Pinpoint the cell where the given text exists, returning its (x, y) midpoint coordinate. 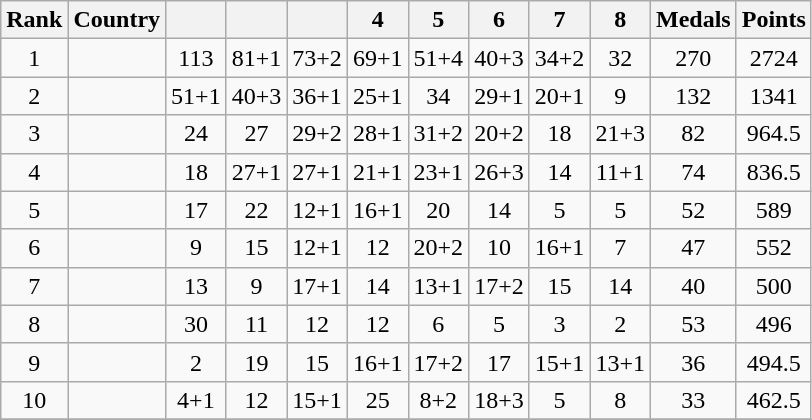
31+2 (438, 134)
29+2 (318, 134)
836.5 (774, 172)
25+1 (378, 96)
25 (378, 400)
51+4 (438, 58)
964.5 (774, 134)
22 (256, 210)
13 (196, 286)
11 (256, 324)
Medals (693, 20)
4+1 (196, 400)
53 (693, 324)
500 (774, 286)
36 (693, 362)
69+1 (378, 58)
132 (693, 96)
21+1 (378, 172)
589 (774, 210)
18+3 (500, 400)
1 (34, 58)
Rank (34, 20)
270 (693, 58)
20 (438, 210)
36+1 (318, 96)
51+1 (196, 96)
28+1 (378, 134)
Points (774, 20)
30 (196, 324)
494.5 (774, 362)
74 (693, 172)
8+2 (438, 400)
23+1 (438, 172)
496 (774, 324)
81+1 (256, 58)
462.5 (774, 400)
32 (620, 58)
26+3 (500, 172)
73+2 (318, 58)
33 (693, 400)
11+1 (620, 172)
1341 (774, 96)
21+3 (620, 134)
34 (438, 96)
2724 (774, 58)
40 (693, 286)
Country (117, 20)
82 (693, 134)
17+1 (318, 286)
552 (774, 248)
113 (196, 58)
34+2 (560, 58)
20+1 (560, 96)
27 (256, 134)
52 (693, 210)
24 (196, 134)
19 (256, 362)
29+1 (500, 96)
47 (693, 248)
